Locate the cell with the specified text and output its (x, y) center coordinate. 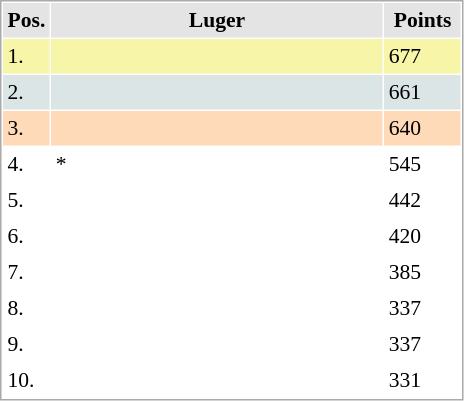
* (217, 164)
9. (26, 344)
545 (422, 164)
677 (422, 56)
8. (26, 308)
2. (26, 92)
1. (26, 56)
5. (26, 200)
Luger (217, 20)
385 (422, 272)
442 (422, 200)
420 (422, 236)
Pos. (26, 20)
640 (422, 128)
661 (422, 92)
331 (422, 380)
3. (26, 128)
10. (26, 380)
6. (26, 236)
7. (26, 272)
4. (26, 164)
Points (422, 20)
